Determine the [x, y] coordinate at the center of the cell enclosing the given text.  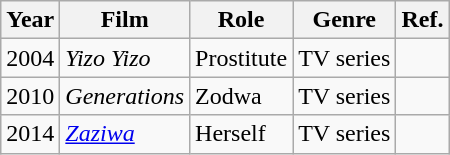
Film [125, 20]
Genre [344, 20]
Role [242, 20]
Year [30, 20]
2004 [30, 58]
2014 [30, 134]
Herself [242, 134]
Yizo Yizo [125, 58]
Ref. [422, 20]
Prostitute [242, 58]
Zodwa [242, 96]
Generations [125, 96]
2010 [30, 96]
Zaziwa [125, 134]
